Return [x, y] of the center of cell containing provided text 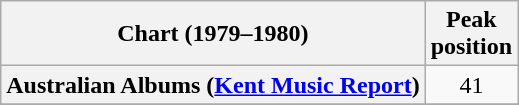
Australian Albums (Kent Music Report) [213, 85]
41 [471, 85]
Peakposition [471, 34]
Chart (1979–1980) [213, 34]
